Capture the cell that displays the provided text and extract its (x, y) central coordinate. 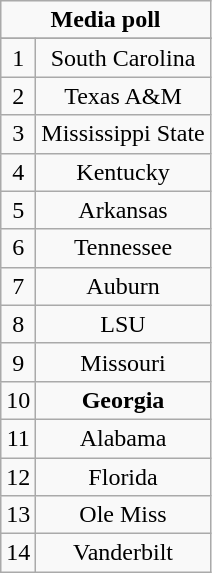
2 (18, 96)
Arkansas (123, 210)
4 (18, 172)
South Carolina (123, 58)
12 (18, 477)
Texas A&M (123, 96)
11 (18, 438)
Missouri (123, 362)
5 (18, 210)
Florida (123, 477)
10 (18, 400)
7 (18, 286)
Media poll (106, 20)
Mississippi State (123, 134)
LSU (123, 324)
Auburn (123, 286)
6 (18, 248)
14 (18, 553)
3 (18, 134)
Tennessee (123, 248)
13 (18, 515)
Vanderbilt (123, 553)
1 (18, 58)
9 (18, 362)
8 (18, 324)
Kentucky (123, 172)
Alabama (123, 438)
Georgia (123, 400)
Ole Miss (123, 515)
